Provide the (X, Y) coordinate of the cell's center where the given text is located.  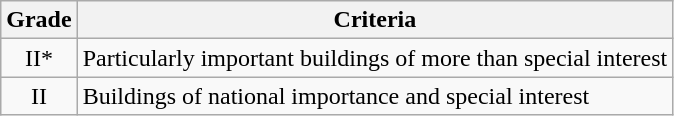
II* (39, 58)
II (39, 96)
Buildings of national importance and special interest (375, 96)
Particularly important buildings of more than special interest (375, 58)
Criteria (375, 20)
Grade (39, 20)
